Return [x, y] of the center of cell containing provided text 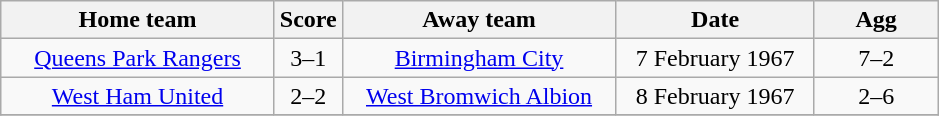
Home team [138, 20]
Date [716, 20]
2–2 [308, 96]
West Bromwich Albion [479, 96]
8 February 1967 [716, 96]
West Ham United [138, 96]
Agg [876, 20]
Birmingham City [479, 58]
3–1 [308, 58]
2–6 [876, 96]
Queens Park Rangers [138, 58]
7–2 [876, 58]
7 February 1967 [716, 58]
Score [308, 20]
Away team [479, 20]
